Locate the cell with the specified text and output its [x, y] center coordinate. 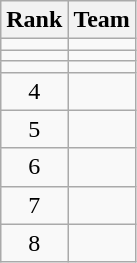
Rank [34, 20]
4 [34, 91]
7 [34, 205]
5 [34, 129]
8 [34, 243]
6 [34, 167]
Team [102, 20]
